From the cell containing the given text, extract its center point as (X, Y) coordinate. 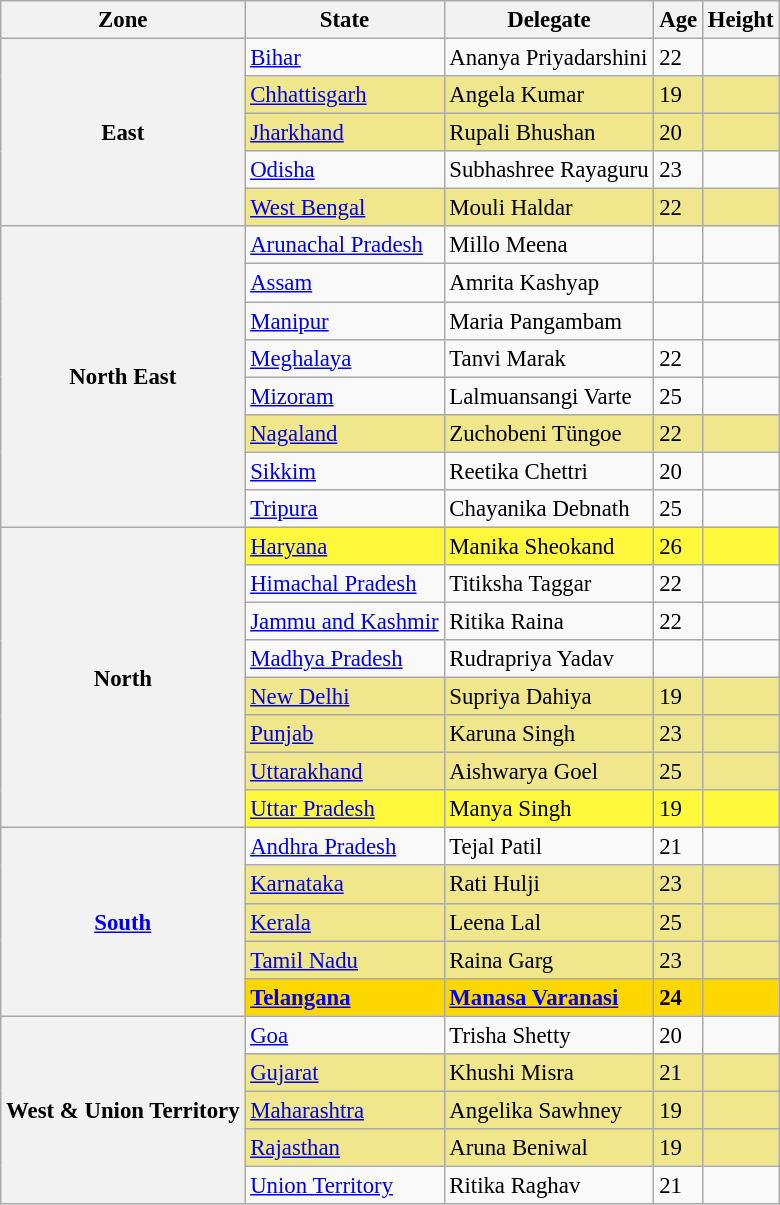
Ritika Raina (549, 621)
Union Territory (344, 1185)
Himachal Pradesh (344, 584)
Manya Singh (549, 809)
Maharashtra (344, 1110)
26 (678, 546)
24 (678, 997)
Bihar (344, 58)
Supriya Dahiya (549, 697)
Tanvi Marak (549, 358)
Ritika Raghav (549, 1185)
Andhra Pradesh (344, 847)
Haryana (344, 546)
Zone (123, 20)
East (123, 133)
Titiksha Taggar (549, 584)
Reetika Chettri (549, 471)
Lalmuansangi Varte (549, 396)
Punjab (344, 734)
Millo Meena (549, 245)
Assam (344, 283)
Uttarakhand (344, 772)
Karuna Singh (549, 734)
Goa (344, 1035)
Arunachal Pradesh (344, 245)
Nagaland (344, 433)
Meghalaya (344, 358)
Tejal Patil (549, 847)
Sikkim (344, 471)
Jharkhand (344, 133)
Maria Pangambam (549, 321)
Trisha Shetty (549, 1035)
Delegate (549, 20)
Aruna Beniwal (549, 1148)
Telangana (344, 997)
West & Union Territory (123, 1110)
Tripura (344, 509)
North (123, 678)
Angelika Sawhney (549, 1110)
Mizoram (344, 396)
Manipur (344, 321)
Karnataka (344, 885)
Amrita Kashyap (549, 283)
Gujarat (344, 1073)
Tamil Nadu (344, 960)
Height (740, 20)
Manasa Varanasi (549, 997)
Leena Lal (549, 922)
Chhattisgarh (344, 95)
State (344, 20)
Subhashree Rayaguru (549, 170)
Kerala (344, 922)
Uttar Pradesh (344, 809)
Zuchobeni Tüngoe (549, 433)
Angela Kumar (549, 95)
Age (678, 20)
West Bengal (344, 208)
Jammu and Kashmir (344, 621)
Manika Sheokand (549, 546)
Rati Hulji (549, 885)
Raina Garg (549, 960)
Aishwarya Goel (549, 772)
New Delhi (344, 697)
Madhya Pradesh (344, 659)
South (123, 922)
Rudrapriya Yadav (549, 659)
Rajasthan (344, 1148)
Mouli Haldar (549, 208)
Khushi Misra (549, 1073)
Ananya Priyadarshini (549, 58)
Rupali Bhushan (549, 133)
Chayanika Debnath (549, 509)
Odisha (344, 170)
North East (123, 376)
